Pinpoint the cell where the given text exists, returning its (x, y) midpoint coordinate. 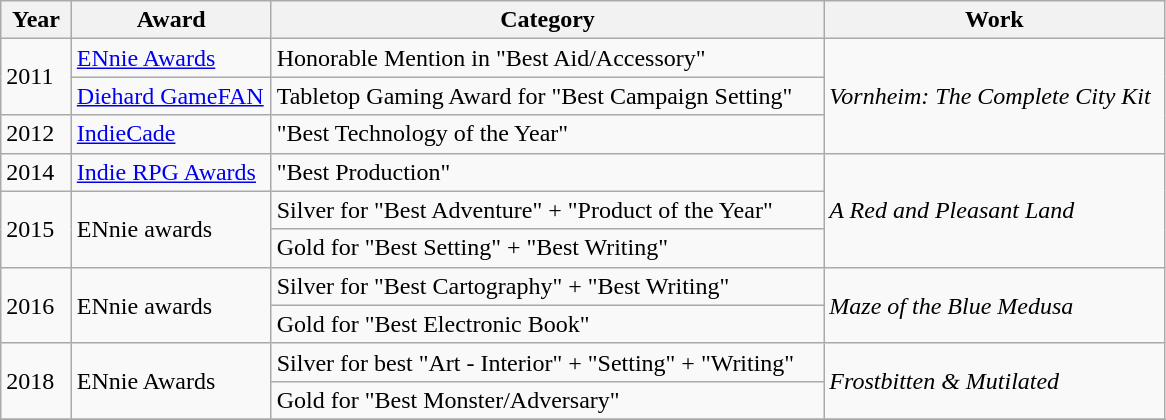
Gold for "Best Setting" + "Best Writing" (548, 248)
2011 (36, 77)
Year (36, 20)
"Best Production" (548, 172)
2015 (36, 229)
Vornheim: The Complete City Kit (994, 96)
Award (171, 20)
2016 (36, 305)
A Red and Pleasant Land (994, 210)
Frostbitten & Mutilated (994, 381)
Gold for "Best Electronic Book" (548, 324)
IndieCade (171, 134)
Diehard GameFAN (171, 96)
Maze of the Blue Medusa (994, 305)
Gold for "Best Monster/Adversary" (548, 400)
"Best Technology of the Year" (548, 134)
Silver for best "Art - Interior" + "Setting" + "Writing" (548, 362)
Honorable Mention in "Best Aid/Accessory" (548, 58)
2012 (36, 134)
2018 (36, 381)
Indie RPG Awards (171, 172)
Category (548, 20)
Silver for "Best Cartography" + "Best Writing" (548, 286)
2014 (36, 172)
Silver for "Best Adventure" + "Product of the Year" (548, 210)
Work (994, 20)
Tabletop Gaming Award for "Best Campaign Setting" (548, 96)
